Detect which cell encompasses the target text, then output its (X, Y) center coordinate. 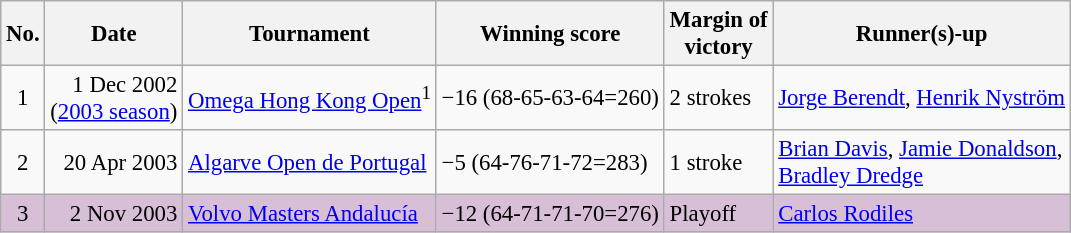
2 Nov 2003 (114, 214)
3 (23, 214)
−5 (64-76-71-72=283) (550, 162)
1 stroke (718, 162)
Omega Hong Kong Open1 (310, 98)
Brian Davis, Jamie Donaldson, Bradley Dredge (922, 162)
Tournament (310, 34)
No. (23, 34)
Jorge Berendt, Henrik Nyström (922, 98)
Date (114, 34)
20 Apr 2003 (114, 162)
Margin ofvictory (718, 34)
Playoff (718, 214)
Runner(s)-up (922, 34)
2 strokes (718, 98)
Winning score (550, 34)
1 (23, 98)
Volvo Masters Andalucía (310, 214)
Algarve Open de Portugal (310, 162)
−16 (68-65-63-64=260) (550, 98)
2 (23, 162)
Carlos Rodiles (922, 214)
1 Dec 2002(2003 season) (114, 98)
−12 (64-71-71-70=276) (550, 214)
